Extract the (x, y) coordinate from the center of the cell holding the provided text.  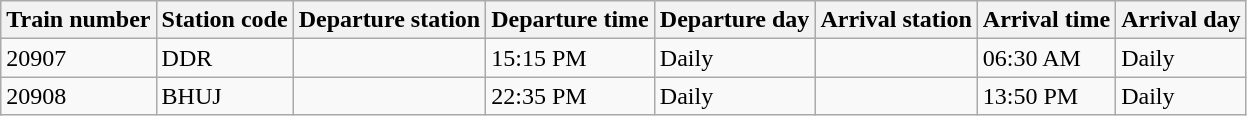
20907 (78, 58)
15:15 PM (570, 58)
Arrival day (1181, 20)
Arrival time (1046, 20)
Station code (224, 20)
13:50 PM (1046, 96)
BHUJ (224, 96)
Train number (78, 20)
Departure time (570, 20)
Departure station (390, 20)
Departure day (734, 20)
20908 (78, 96)
06:30 AM (1046, 58)
DDR (224, 58)
Arrival station (896, 20)
22:35 PM (570, 96)
